Return the [x, y] coordinate for the center point of the cell that contains the specified text.  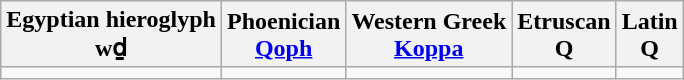
Western GreekKoppa [429, 34]
Egyptian hieroglyphwḏ [112, 34]
PhoenicianQoph [283, 34]
EtruscanQ [564, 34]
LatinQ [650, 34]
